Return the [X, Y] coordinate for the center point of the cell that contains the specified text.  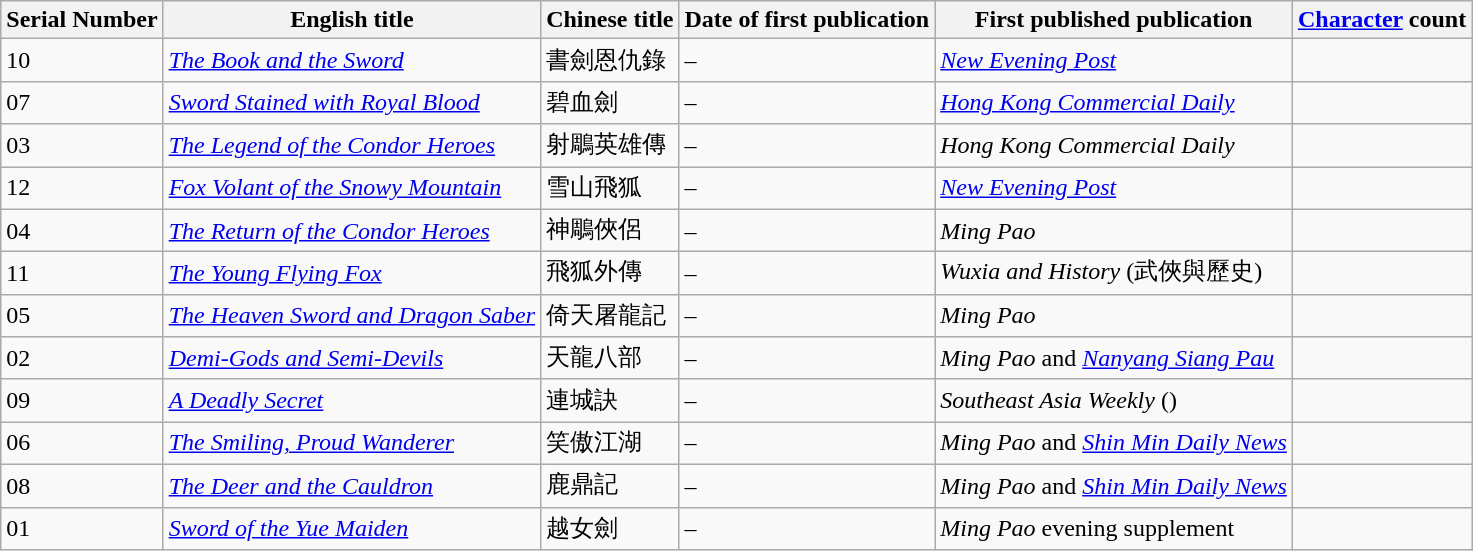
The Book and the Sword [352, 60]
書劍恩仇錄 [610, 60]
Character count [1382, 20]
神鵰俠侶 [610, 230]
鹿鼎記 [610, 486]
A Deadly Secret [352, 400]
碧血劍 [610, 102]
The Smiling, Proud Wanderer [352, 444]
01 [82, 528]
Demi-Gods and Semi-Devils [352, 358]
Ming Pao and Nanyang Siang Pau [1114, 358]
06 [82, 444]
The Deer and the Cauldron [352, 486]
The Legend of the Condor Heroes [352, 146]
Date of first publication [807, 20]
03 [82, 146]
02 [82, 358]
The Return of the Condor Heroes [352, 230]
連城訣 [610, 400]
05 [82, 316]
English title [352, 20]
雪山飛狐 [610, 188]
飛狐外傳 [610, 274]
Fox Volant of the Snowy Mountain [352, 188]
07 [82, 102]
Chinese title [610, 20]
09 [82, 400]
04 [82, 230]
The Young Flying Fox [352, 274]
天龍八部 [610, 358]
倚天屠龍記 [610, 316]
11 [82, 274]
12 [82, 188]
First published publication [1114, 20]
笑傲江湖 [610, 444]
Southeast Asia Weekly () [1114, 400]
10 [82, 60]
Sword Stained with Royal Blood [352, 102]
Wuxia and History (武俠與歷史) [1114, 274]
越女劍 [610, 528]
08 [82, 486]
The Heaven Sword and Dragon Saber [352, 316]
射鵰英雄傳 [610, 146]
Ming Pao evening supplement [1114, 528]
Sword of the Yue Maiden [352, 528]
Serial Number [82, 20]
